Find where the given text appears and provide that cell's center as (X, Y) coordinate. 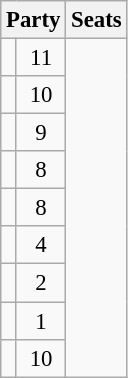
Seats (96, 20)
1 (40, 321)
11 (40, 58)
Party (34, 20)
2 (40, 283)
4 (40, 245)
9 (40, 133)
